From the cell containing the given text, extract its center point as (X, Y) coordinate. 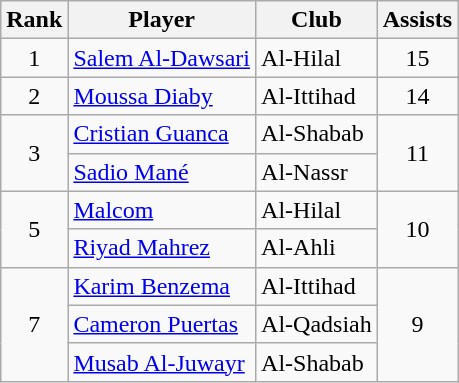
Cameron Puertas (162, 324)
Rank (34, 20)
10 (417, 229)
Musab Al-Juwayr (162, 362)
14 (417, 96)
Malcom (162, 210)
Al-Nassr (317, 172)
Assists (417, 20)
Cristian Guanca (162, 134)
1 (34, 58)
Al-Qadsiah (317, 324)
3 (34, 153)
Player (162, 20)
Al-Ahli (317, 248)
2 (34, 96)
15 (417, 58)
9 (417, 324)
Salem Al-Dawsari (162, 58)
Karim Benzema (162, 286)
7 (34, 324)
11 (417, 153)
Club (317, 20)
5 (34, 229)
Sadio Mané (162, 172)
Riyad Mahrez (162, 248)
Moussa Diaby (162, 96)
